Identify which cell holds the provided text, then report its (x, y) central coordinate. 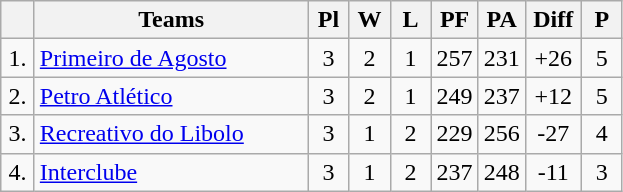
257 (454, 58)
L (410, 20)
PA (502, 20)
1. (18, 58)
-27 (553, 134)
-11 (553, 172)
Petro Atlético (171, 96)
4 (602, 134)
231 (502, 58)
PF (454, 20)
4. (18, 172)
P (602, 20)
3. (18, 134)
+26 (553, 58)
256 (502, 134)
Diff (553, 20)
249 (454, 96)
Interclube (171, 172)
+12 (553, 96)
Pl (328, 20)
248 (502, 172)
W (370, 20)
2. (18, 96)
Primeiro de Agosto (171, 58)
Recreativo do Libolo (171, 134)
Teams (171, 20)
229 (454, 134)
